Pinpoint the cell where the given text exists, returning its [x, y] midpoint coordinate. 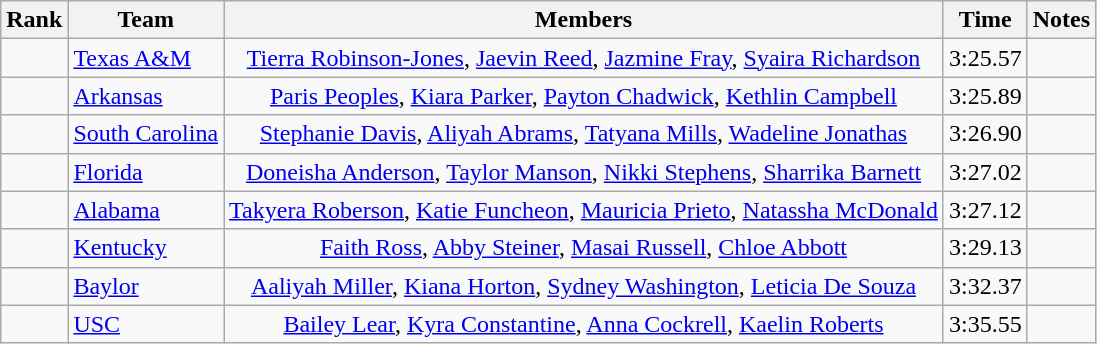
Takyera Roberson, Katie Funcheon, Mauricia Prieto, Natassha McDonald [584, 210]
Faith Ross, Abby Steiner, Masai Russell, Chloe Abbott [584, 248]
Members [584, 20]
Texas A&M [146, 58]
3:29.13 [985, 248]
3:25.57 [985, 58]
3:35.55 [985, 324]
Doneisha Anderson, Taylor Manson, Nikki Stephens, Sharrika Barnett [584, 172]
Kentucky [146, 248]
3:32.37 [985, 286]
Notes [1061, 20]
Bailey Lear, Kyra Constantine, Anna Cockrell, Kaelin Roberts [584, 324]
Arkansas [146, 96]
Time [985, 20]
USC [146, 324]
3:27.02 [985, 172]
3:26.90 [985, 134]
Rank [34, 20]
Alabama [146, 210]
Baylor [146, 286]
Aaliyah Miller, Kiana Horton, Sydney Washington, Leticia De Souza [584, 286]
Paris Peoples, Kiara Parker, Payton Chadwick, Kethlin Campbell [584, 96]
3:25.89 [985, 96]
Florida [146, 172]
Tierra Robinson-Jones, Jaevin Reed, Jazmine Fray, Syaira Richardson [584, 58]
South Carolina [146, 134]
Stephanie Davis, Aliyah Abrams, Tatyana Mills, Wadeline Jonathas [584, 134]
3:27.12 [985, 210]
Team [146, 20]
